Scan for the cell matching the given text and deliver its (x, y) coordinate at center. 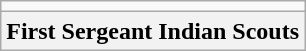
First Sergeant Indian Scouts (153, 31)
